Extract the (X, Y) coordinate from the center of the cell holding the provided text.  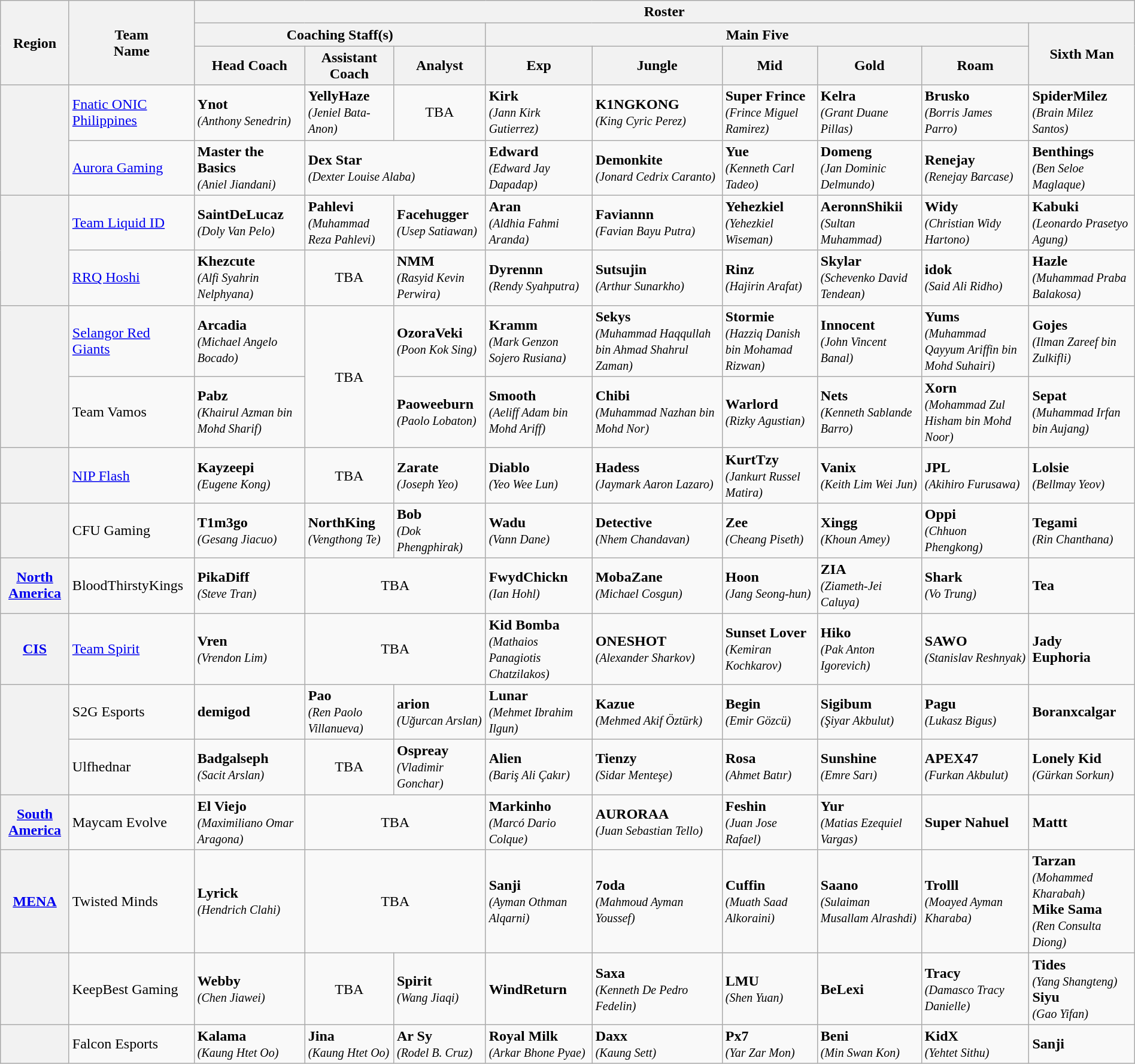
Region (35, 43)
Smooth(Aeliff Adam bin Mohd Ariff) (539, 412)
Yums(Muhammad Qayyum Ariffin bin Mohd Suhairi) (975, 341)
Roam (975, 66)
Lyrick(Hendrich Clahi) (249, 901)
Spirit(Wang Jiaqi) (439, 989)
KeepBest Gaming (132, 989)
Coaching Staff(s) (340, 35)
Xingg(Khoun Amey) (869, 530)
Sixth Man (1082, 54)
Sanji (1082, 1044)
LMU(Shen Yuan) (770, 989)
Falcon Esports (132, 1044)
Arcadia(Michael Angelo Bocado) (249, 341)
Domeng(Jan Dominic Delmundo) (869, 168)
Yehezkiel(Yehezkiel Wiseman) (770, 223)
Aurora Gaming (132, 168)
MENA (35, 901)
NMM(Rasyid Kevin Perwira) (439, 278)
Bob(Dok Phengphirak) (439, 530)
RRQ Hoshi (132, 278)
Sunset Lover(Kemiran Kochkarov) (770, 649)
demigod (249, 712)
Rinz(Hajirin Arafat) (770, 278)
South America (35, 822)
Tegami(Rin Chanthana) (1082, 530)
Sutsujin(Arthur Sunarkho) (657, 278)
Yue(Kenneth Carl Tadeo) (770, 168)
Demonkite(Jonard Cedrix Caranto) (657, 168)
Benthings(Ben Seloe Maglaque) (1082, 168)
Begin(Emir Gözcü) (770, 712)
Analyst (439, 66)
CFU Gaming (132, 530)
North America (35, 585)
Nets(Kenneth Sablande Barro) (869, 412)
Webby(Chen Jiawei) (249, 989)
Boranxcalgar (1082, 712)
Lonely Kid(Gürkan Sorkun) (1082, 767)
BloodThirstyKings (132, 585)
Hiko(Pak Anton Igorevich) (869, 649)
Tarzan(Mohammed Kharabah) Mike Sama(Ren Consulta Diong) (1082, 901)
Khezcute(Alfi Syahrin Nelphyana) (249, 278)
MobaZane(Michael Cosgun) (657, 585)
Jina(Kaung Htet Oo) (349, 1044)
NIP Flash (132, 475)
Twisted Minds (132, 901)
Sekys(Muhammad Haqqullah bin Ahmad Shahrul Zaman) (657, 341)
Mid (770, 66)
Widy(Christian Widy Hartono) (975, 223)
Paoweeburn(Paolo Lobaton) (439, 412)
Innocent(John Vincent Banal) (869, 341)
Warlord(Rizky Agustian) (770, 412)
Sigibum(Şiyar Akbulut) (869, 712)
Main Five (757, 35)
OzoraVeki(Poon Kok Sing) (439, 341)
Lunar(Mehmet Ibrahim Ilgun) (539, 712)
Pao(Ren Paolo Villanueva) (349, 712)
AURORAA(Juan Sebastian Tello) (657, 822)
Super Frince(Frince Miguel Ramirez) (770, 113)
PikaDiff(Steve Tran) (249, 585)
Kramm(Mark Genzon Sojero Rusiana) (539, 341)
Roster (664, 12)
Master the Basics(Aniel Jiandani) (249, 168)
Zarate(Joseph Yeo) (439, 475)
Edward(Edward Jay Dapadap) (539, 168)
Ospreay(Vladimir Gonchar) (439, 767)
KidX(Yehtet Sithu) (975, 1044)
Tea (1082, 585)
El Viejo(Maximiliano Omar Aragona) (249, 822)
T1m3go(Gesang Jiacuo) (249, 530)
Renejay(Renejay Barcase) (975, 168)
SpiderMilez(Brain Milez Santos) (1082, 113)
Pabz(Khairul Azman bin Mohd Sharif) (249, 412)
ONESHOT(Alexander Sharkov) (657, 649)
Kelra(Grant Duane Pillas) (869, 113)
Pahlevi(Muhammad Reza Pahlevi) (349, 223)
SAWO(Stanislav Reshnyak) (975, 649)
Saxa(Kenneth De Pedro Fedelin) (657, 989)
Cuffin(Muath Saad Alkoraini) (770, 901)
Aran(Aldhia Fahmi Aranda) (539, 223)
Dex Star(Dexter Louise Alaba) (395, 168)
Zee(Cheang Piseth) (770, 530)
Beni(Min Swan Kon) (869, 1044)
Vanix(Keith Lim Wei Jun) (869, 475)
idok(Said Ali Ridho) (975, 278)
Kayzeepi(Eugene Kong) (249, 475)
Rosa(Ahmet Batır) (770, 767)
Ar Sy(Rodel B. Cruz) (439, 1044)
Tienzy(Sidar Menteşe) (657, 767)
Jungle (657, 66)
CIS (35, 649)
7oda(Mahmoud Ayman Youssef) (657, 901)
Super Nahuel (975, 822)
Head Coach (249, 66)
Kalama(Kaung Htet Oo) (249, 1044)
Vren(Vrendon Lim) (249, 649)
Facehugger(Usep Satiawan) (439, 223)
YellyHaze(Jeniel Bata-Anon) (349, 113)
Kid Bomba(Mathaios Panagiotis Chatzilakos) (539, 649)
Sanji(Ayman Othman Alqarni) (539, 901)
Brusko(Borris James Parro) (975, 113)
Saano(Sulaiman Musallam Alrashdi) (869, 901)
Feshin(Juan Jose Rafael) (770, 822)
Pagu(Lukasz Bigus) (975, 712)
Daxx(Kaung Sett) (657, 1044)
Gojes(Ilman Zareef bin Zulkifli) (1082, 341)
Markinho(Marcó Dario Colque) (539, 822)
Oppi(Chhuon Phengkong) (975, 530)
Jady Euphoria (1082, 649)
Kabuki(Leonardo Prasetyo Agung) (1082, 223)
Shark(Vo Trung) (975, 585)
WindReturn (539, 989)
JPL(Akihiro Furusawa) (975, 475)
Stormie(Hazziq Danish bin Mohamad Rizwan) (770, 341)
Tides(Yang Shangteng) Siyu(Gao Yifan) (1082, 989)
Yur(Matias Ezequiel Vargas) (869, 822)
Lolsie(Bellmay Yeov) (1082, 475)
Exp (539, 66)
TeamName (132, 43)
Selangor Red Giants (132, 341)
SaintDeLucaz(Doly Van Pelo) (249, 223)
Hazle(Muhammad Praba Balakosa) (1082, 278)
Xorn(Mohammad Zul Hisham bin Mohd Noor) (975, 412)
KurtTzy(Jankurt Russel Matira) (770, 475)
Fnatic ONIC Philippines (132, 113)
NorthKing(Vengthong Te) (349, 530)
Detective(Nhem Chandavan) (657, 530)
Sepat(Muhammad Irfan bin Aujang) (1082, 412)
Team Vamos (132, 412)
Alien(Bariş Ali Çakır) (539, 767)
Trolll(Moayed Ayman Kharaba) (975, 901)
Skylar(Schevenko David Tendean) (869, 278)
Mattt (1082, 822)
arion(Uğurcan Arslan) (439, 712)
S2G Esports (132, 712)
Faviannn(Favian Bayu Putra) (657, 223)
Hadess(Jaymark Aaron Lazaro) (657, 475)
Team Liquid ID (132, 223)
Wadu(Vann Dane) (539, 530)
Ulfhednar (132, 767)
Badgalseph(Sacit Arslan) (249, 767)
Gold (869, 66)
Dyrennn(Rendy Syahputra) (539, 278)
Sunshine(Emre Sarı) (869, 767)
AeronnShikii(Sultan Muhammad) (869, 223)
Ynot(Anthony Senedrin) (249, 113)
K1NGKONG(King Cyric Perez) (657, 113)
Hoon(Jang Seong-hun) (770, 585)
Px7(Yar Zar Mon) (770, 1044)
Team Spirit (132, 649)
ZIA(Ziameth-Jei Caluya) (869, 585)
Kazue(Mehmed Akif Öztürk) (657, 712)
FwydChickn(Ian Hohl) (539, 585)
APEX47(Furkan Akbulut) (975, 767)
Royal Milk(Arkar Bhone Pyae) (539, 1044)
BeLexi (869, 989)
Tracy(Damasco Tracy Danielle) (975, 989)
Kirk(Jann Kirk Gutierrez) (539, 113)
Diablo(Yeo Wee Lun) (539, 475)
Maycam Evolve (132, 822)
Assistant Coach (349, 66)
Chibi(Muhammad Nazhan bin Mohd Nor) (657, 412)
